Search for the cell housing the specified text and yield its [X, Y] center coordinate. 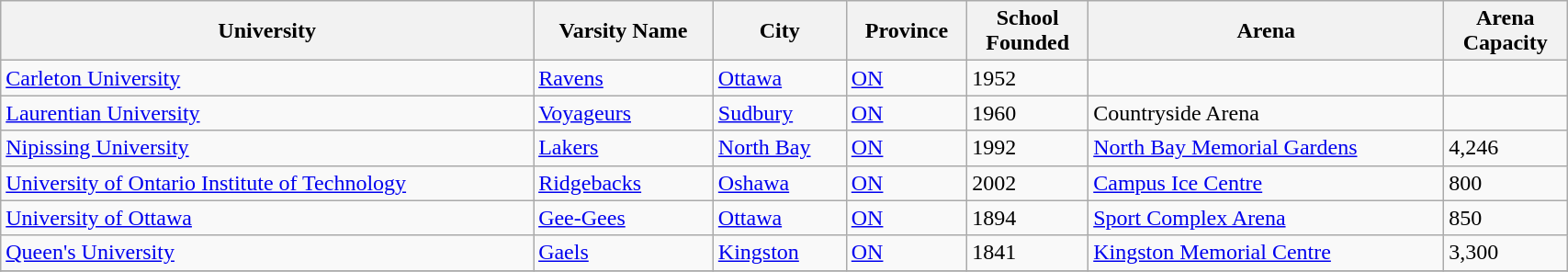
Carleton University [267, 78]
Varsity Name [624, 31]
4,246 [1506, 148]
Kingston [779, 253]
2002 [1028, 183]
Queen's University [267, 253]
Countryside Arena [1266, 113]
North Bay [779, 148]
1952 [1028, 78]
Lakers [624, 148]
University of Ontario Institute of Technology [267, 183]
1894 [1028, 218]
Laurentian University [267, 113]
Sport Complex Arena [1266, 218]
North Bay Memorial Gardens [1266, 148]
City [779, 31]
Gaels [624, 253]
Province [906, 31]
1992 [1028, 148]
Kingston Memorial Centre [1266, 253]
SchoolFounded [1028, 31]
Voyageurs [624, 113]
1841 [1028, 253]
Arena [1266, 31]
Ridgebacks [624, 183]
Oshawa [779, 183]
Gee-Gees [624, 218]
University [267, 31]
University of Ottawa [267, 218]
Ravens [624, 78]
Sudbury [779, 113]
1960 [1028, 113]
Nipissing University [267, 148]
800 [1506, 183]
850 [1506, 218]
ArenaCapacity [1506, 31]
3,300 [1506, 253]
Campus Ice Centre [1266, 183]
